Find where the given text appears and provide that cell's center as [X, Y] coordinate. 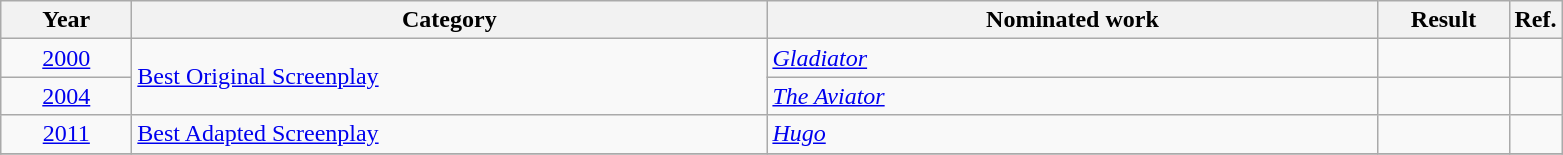
Ref. [1536, 20]
Gladiator [1072, 58]
2004 [66, 96]
The Aviator [1072, 96]
Category [450, 20]
Hugo [1072, 134]
Best Adapted Screenplay [450, 134]
Year [66, 20]
Nominated work [1072, 20]
Best Original Screenplay [450, 77]
Result [1444, 20]
2000 [66, 58]
2011 [66, 134]
